From the cell containing the given text, extract its center point as [x, y] coordinate. 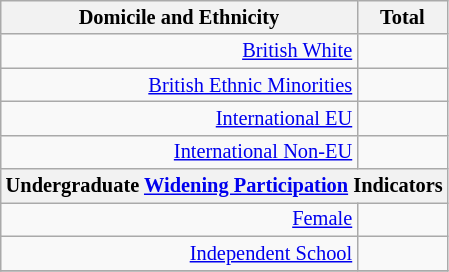
International Non-EU [179, 152]
British Ethnic Minorities [179, 85]
Independent School [179, 253]
Domicile and Ethnicity [179, 17]
International EU [179, 118]
Undergraduate Widening Participation Indicators [224, 186]
Total [402, 17]
Female [179, 219]
British White [179, 51]
